Provide the [X, Y] coordinate of the cell's center where the given text is located.  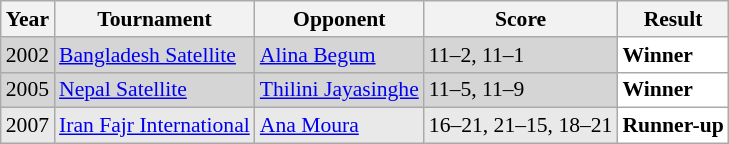
Opponent [340, 19]
Nepal Satellite [154, 90]
16–21, 21–15, 18–21 [521, 126]
2007 [28, 126]
Bangladesh Satellite [154, 55]
11–2, 11–1 [521, 55]
Year [28, 19]
Iran Fajr International [154, 126]
2005 [28, 90]
Ana Moura [340, 126]
Thilini Jayasinghe [340, 90]
Runner-up [672, 126]
Tournament [154, 19]
Score [521, 19]
2002 [28, 55]
11–5, 11–9 [521, 90]
Alina Begum [340, 55]
Result [672, 19]
